Return the [x, y] coordinate for the center point of the cell that contains the specified text.  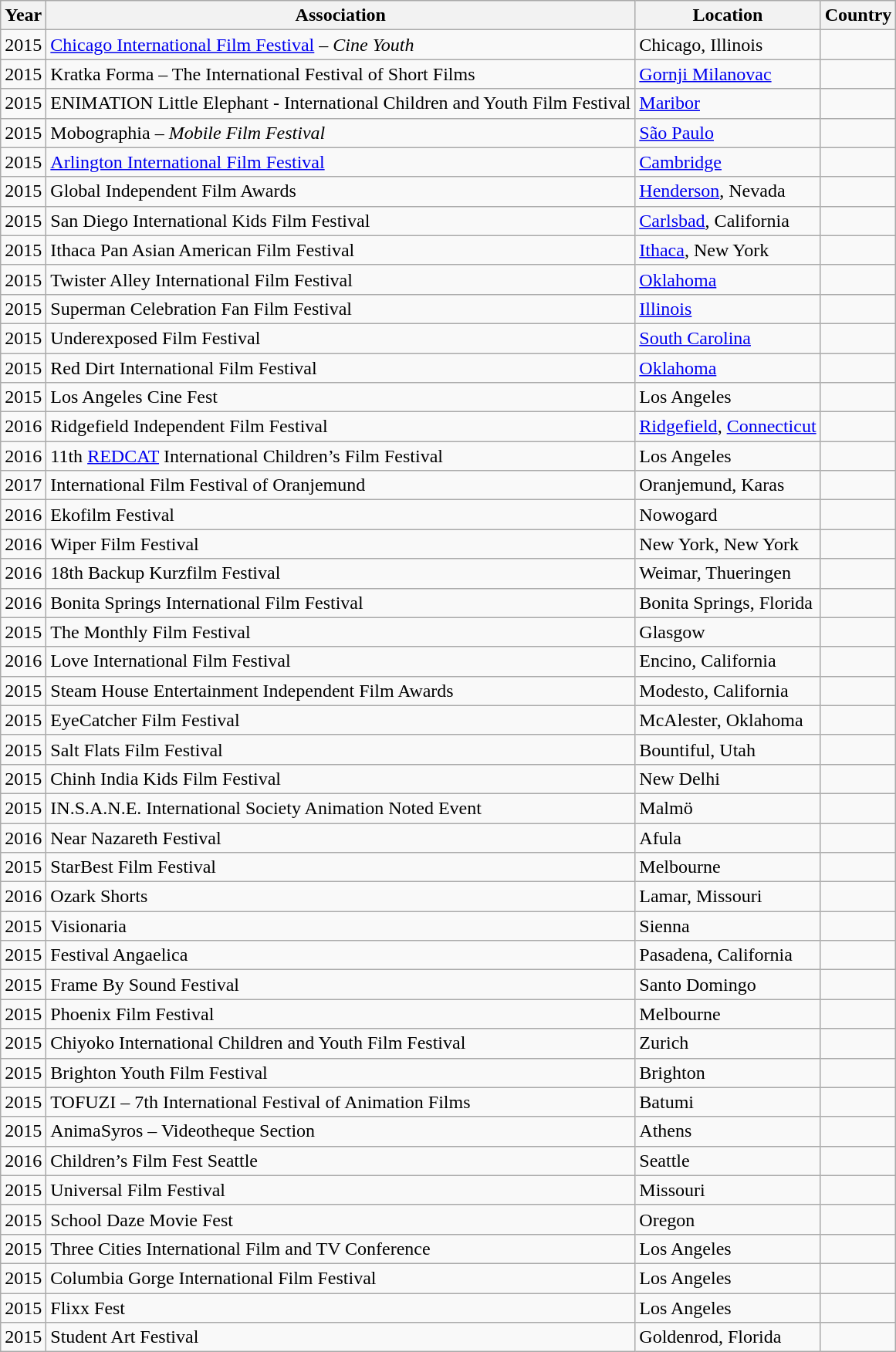
Flixx Fest [341, 1308]
Oranjemund, Karas [728, 485]
Chicago, Illinois [728, 45]
Brighton [728, 1073]
Red Dirt International Film Festival [341, 368]
Underexposed Film Festival [341, 338]
Santo Domingo [728, 985]
18th Backup Kurzfilm Festival [341, 573]
San Diego International Kids Film Festival [341, 221]
Zurich [728, 1043]
Bonita Springs International Film Festival [341, 603]
Visionaria [341, 926]
South Carolina [728, 338]
Weimar, Thueringen [728, 573]
Ozark Shorts [341, 897]
Nowogard [728, 515]
Modesto, California [728, 691]
School Daze Movie Fest [341, 1219]
ENIMATION Little Elephant - International Children and Youth Film Festival [341, 103]
Arlington International Film Festival [341, 162]
Near Nazareth Festival [341, 837]
Ridgefield, Connecticut [728, 427]
Columbia Gorge International Film Festival [341, 1278]
Salt Flats Film Festival [341, 749]
Malmö [728, 808]
Twister Alley International Film Festival [341, 279]
Frame By Sound Festival [341, 985]
Ithaca, New York [728, 250]
EyeCatcher Film Festival [341, 720]
Gornji Milanovac [728, 74]
Year [23, 15]
Goldenrod, Florida [728, 1337]
Global Independent Film Awards [341, 191]
11th REDCAT International Children’s Film Festival [341, 456]
Los Angeles Cine Fest [341, 397]
Batumi [728, 1102]
Steam House Entertainment Independent Film Awards [341, 691]
Chicago International Film Festival – Cine Youth [341, 45]
Student Art Festival [341, 1337]
Phoenix Film Festival [341, 1014]
AnimaSyros – Videotheque Section [341, 1131]
Afula [728, 837]
New York, New York [728, 544]
Chiyoko International Children and Youth Film Festival [341, 1043]
Missouri [728, 1190]
Bountiful, Utah [728, 749]
Ithaca Pan Asian American Film Festival [341, 250]
Athens [728, 1131]
Wiper Film Festival [341, 544]
Love International Film Festival [341, 661]
Three Cities International Film and TV Conference [341, 1249]
Bonita Springs, Florida [728, 603]
The Monthly Film Festival [341, 632]
2017 [23, 485]
Superman Celebration Fan Film Festival [341, 309]
International Film Festival of Oranjemund [341, 485]
Cambridge [728, 162]
Oregon [728, 1219]
Ridgefield Independent Film Festival [341, 427]
Maribor [728, 103]
Chinh India Kids Film Festival [341, 779]
Illinois [728, 309]
Carlsbad, California [728, 221]
São Paulo [728, 133]
IN.S.A.N.E. International Society Animation Noted Event [341, 808]
Universal Film Festival [341, 1190]
Children’s Film Fest Seattle [341, 1161]
Seattle [728, 1161]
Kratka Forma – The International Festival of Short Films [341, 74]
Brighton Youth Film Festival [341, 1073]
StarBest Film Festival [341, 867]
New Delhi [728, 779]
Pasadena, California [728, 955]
Lamar, Missouri [728, 897]
Mobographia – Mobile Film Festival [341, 133]
TOFUZI – 7th International Festival of Animation Films [341, 1102]
Sienna [728, 926]
Encino, California [728, 661]
Henderson, Nevada [728, 191]
Country [858, 15]
Glasgow [728, 632]
Ekofilm Festival [341, 515]
Association [341, 15]
McAlester, Oklahoma [728, 720]
Festival Angaelica [341, 955]
Location [728, 15]
